Determine the [X, Y] coordinate at the center of the cell enclosing the given text.  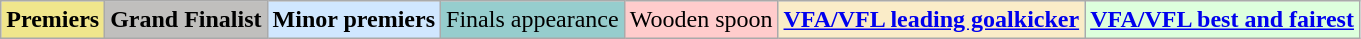
Finals appearance [533, 20]
Grand Finalist [186, 20]
VFA/VFL best and fairest [1222, 20]
Wooden spoon [701, 20]
VFA/VFL leading goalkicker [932, 20]
Premiers [53, 20]
Minor premiers [354, 20]
